Determine the (x, y) coordinate at the center of the cell enclosing the given text.  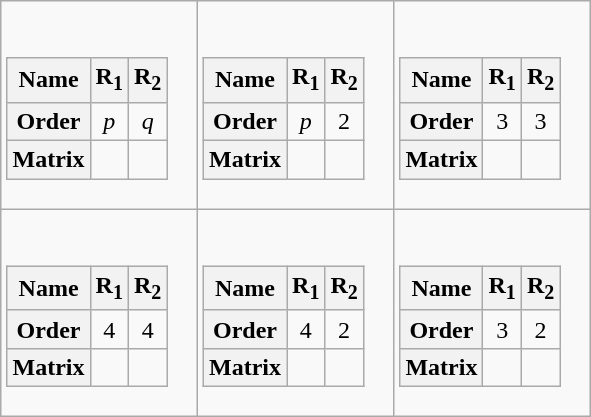
Name R1 R2 Order 3 3 Matrix (492, 105)
q (147, 121)
Name R1 R2 Order p 2 Matrix (295, 105)
Name R1 R2 Order 4 2 Matrix (295, 313)
Name R1 R2 Order 4 4 Matrix (99, 313)
Name R1 R2 Order 3 2 Matrix (492, 313)
Name R1 R2 Order p q Matrix (99, 105)
